Output the [X, Y] coordinate of the center of the cell containing the given text.  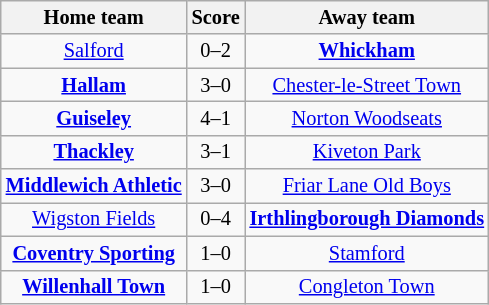
Wigston Fields [94, 219]
Salford [94, 51]
Congleton Town [367, 287]
4–1 [216, 118]
Norton Woodseats [367, 118]
Hallam [94, 85]
0–4 [216, 219]
Stamford [367, 253]
Kiveton Park [367, 152]
Home team [94, 17]
Whickham [367, 51]
Willenhall Town [94, 287]
Thackley [94, 152]
Irthlingborough Diamonds [367, 219]
Score [216, 17]
Away team [367, 17]
0–2 [216, 51]
Guiseley [94, 118]
Middlewich Athletic [94, 186]
Coventry Sporting [94, 253]
Friar Lane Old Boys [367, 186]
3–1 [216, 152]
Chester-le-Street Town [367, 85]
